Find where the given text appears and provide that cell's center as [x, y] coordinate. 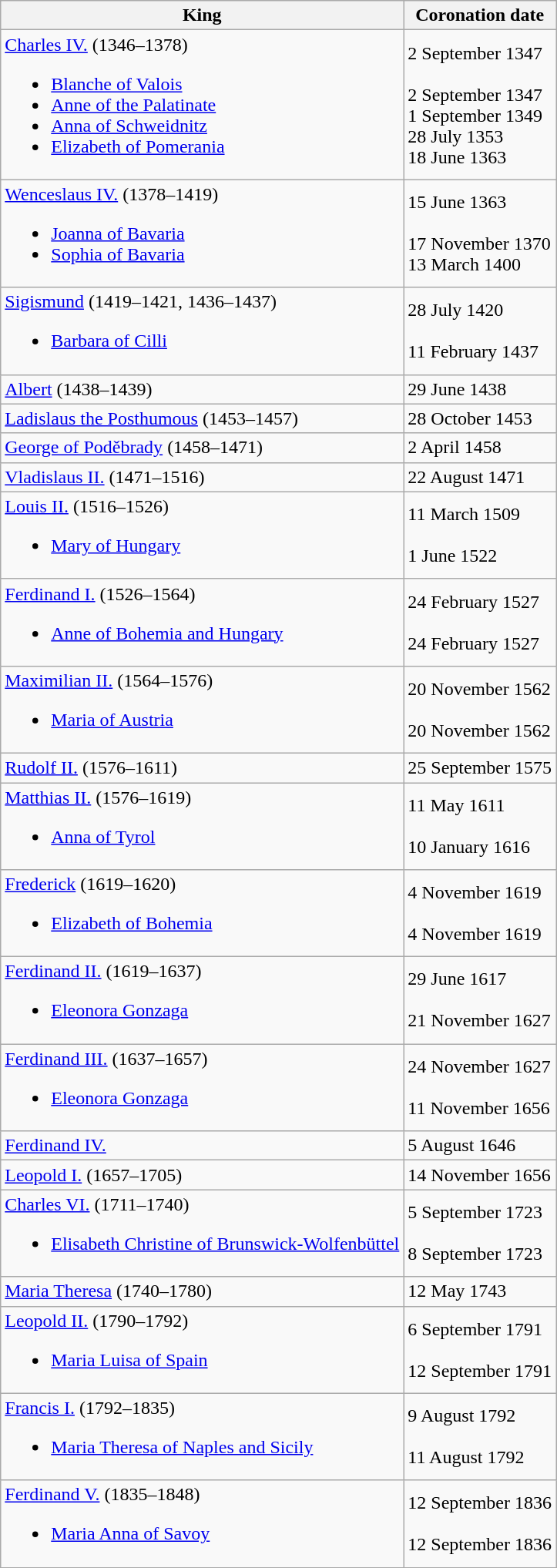
Leopold I. (1657–1705) [202, 1175]
12 September 183612 September 1836 [480, 1524]
Vladislaus II. (1471–1516) [202, 477]
29 June 1438 [480, 389]
Ladislaus the Posthumous (1453–1457) [202, 418]
King [202, 15]
14 November 1656 [480, 1175]
Ferdinand I. (1526–1564)Anne of Bohemia and Hungary [202, 623]
Sigismund (1419–1421, 1436–1437)Barbara of Cilli [202, 331]
2 April 1458 [480, 448]
Rudolf II. (1576–1611) [202, 767]
2 September 13472 September 1347 1 September 1349 28 July 1353 18 June 1363 [480, 105]
12 May 1743 [480, 1291]
5 September 17238 September 1723 [480, 1233]
11 May 161110 January 1616 [480, 826]
25 September 1575 [480, 767]
Ferdinand V. (1835–1848)Maria Anna of Savoy [202, 1524]
5 August 1646 [480, 1146]
Francis I. (1792–1835)Maria Theresa of Naples and Sicily [202, 1436]
Matthias II. (1576–1619)Anna of Tyrol [202, 826]
28 July 142011 February 1437 [480, 331]
Ferdinand III. (1637–1657)Eleonora Gonzaga [202, 1088]
11 March 15091 June 1522 [480, 535]
29 June 161721 November 1627 [480, 1000]
24 February 152724 February 1527 [480, 623]
Frederick (1619–1620)Elizabeth of Bohemia [202, 914]
4 November 16194 November 1619 [480, 914]
Maximilian II. (1564–1576)Maria of Austria [202, 709]
Coronation date [480, 15]
Wenceslaus IV. (1378–1419)Joanna of BavariaSophia of Bavaria [202, 233]
Albert (1438–1439) [202, 389]
6 September 179112 September 1791 [480, 1350]
Charles IV. (1346–1378)Blanche of ValoisAnne of the PalatinateAnna of SchweidnitzElizabeth of Pomerania [202, 105]
George of Poděbrady (1458–1471) [202, 448]
Leopold II. (1790–1792)Maria Luisa of Spain [202, 1350]
9 August 179211 August 1792 [480, 1436]
Charles VI. (1711–1740)Elisabeth Christine of Brunswick-Wolfenbüttel [202, 1233]
Ferdinand II. (1619–1637)Eleonora Gonzaga [202, 1000]
Ferdinand IV. [202, 1146]
Louis II. (1516–1526)Mary of Hungary [202, 535]
15 June 136317 November 1370 13 March 1400 [480, 233]
24 November 162711 November 1656 [480, 1088]
20 November 156220 November 1562 [480, 709]
22 August 1471 [480, 477]
28 October 1453 [480, 418]
Maria Theresa (1740–1780) [202, 1291]
